Pinpoint the cell where the given text exists, returning its [X, Y] midpoint coordinate. 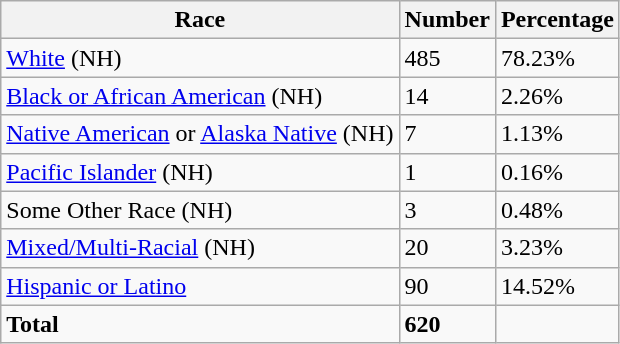
2.26% [557, 96]
Mixed/Multi-Racial (NH) [200, 248]
14 [447, 96]
Percentage [557, 20]
20 [447, 248]
Total [200, 324]
1.13% [557, 134]
Number [447, 20]
1 [447, 172]
14.52% [557, 286]
Black or African American (NH) [200, 96]
Race [200, 20]
485 [447, 58]
Some Other Race (NH) [200, 210]
0.48% [557, 210]
78.23% [557, 58]
3 [447, 210]
3.23% [557, 248]
Hispanic or Latino [200, 286]
90 [447, 286]
Native American or Alaska Native (NH) [200, 134]
0.16% [557, 172]
Pacific Islander (NH) [200, 172]
7 [447, 134]
620 [447, 324]
White (NH) [200, 58]
